Locate the cell with the specified text and output its [x, y] center coordinate. 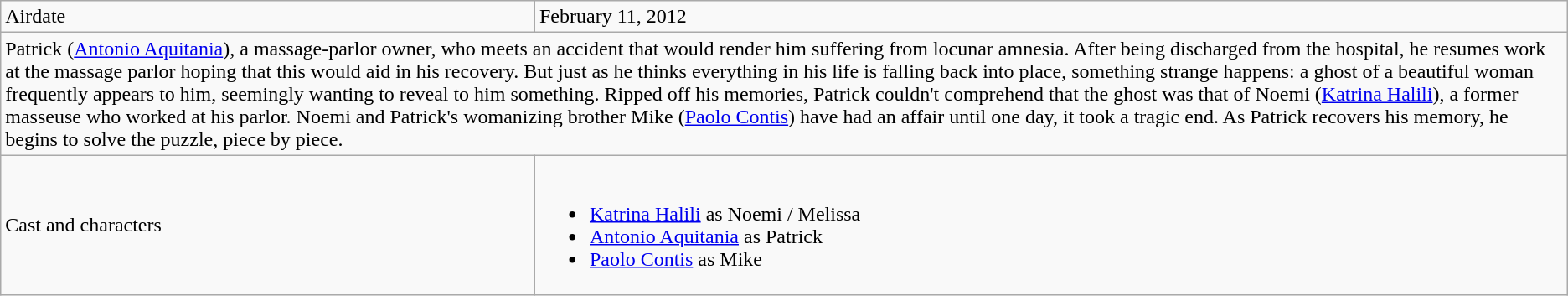
Cast and characters [268, 225]
Airdate [268, 17]
Katrina Halili as Noemi / MelissaAntonio Aquitania as PatrickPaolo Contis as Mike [1050, 225]
February 11, 2012 [1050, 17]
